Search for the cell housing the specified text and yield its (X, Y) center coordinate. 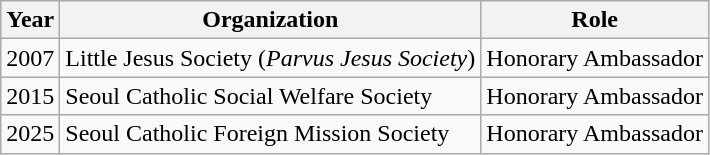
Little Jesus Society (Parvus Jesus Society) (270, 58)
Seoul Catholic Social Welfare Society (270, 96)
Role (595, 20)
2025 (30, 134)
Year (30, 20)
2007 (30, 58)
Organization (270, 20)
2015 (30, 96)
Seoul Catholic Foreign Mission Society (270, 134)
